Detect which cell encompasses the target text, then output its [X, Y] center coordinate. 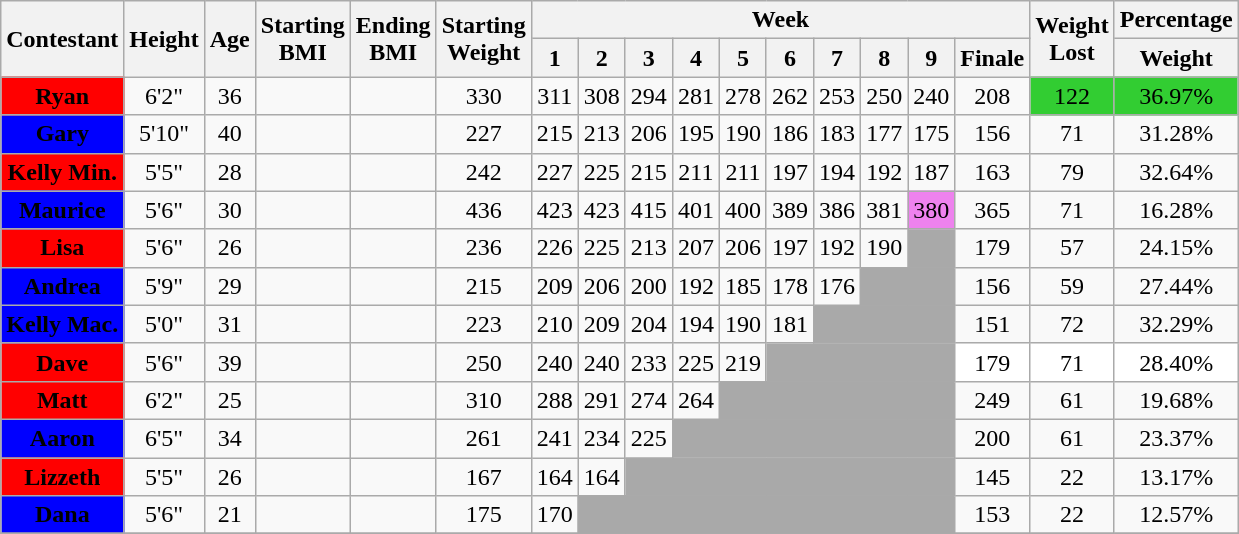
EndingBMI [393, 39]
233 [648, 362]
187 [932, 172]
288 [554, 400]
261 [484, 438]
Ryan [62, 96]
4 [696, 58]
5'10" [164, 134]
7 [838, 58]
151 [992, 324]
204 [648, 324]
39 [230, 362]
Weight [1176, 58]
264 [696, 400]
Gary [62, 134]
195 [696, 134]
436 [484, 210]
36.97% [1176, 96]
21 [230, 515]
Matt [62, 400]
178 [790, 286]
79 [1072, 172]
236 [484, 248]
31.28% [1176, 134]
167 [484, 477]
274 [648, 400]
253 [838, 96]
28 [230, 172]
278 [742, 96]
181 [790, 324]
31 [230, 324]
365 [992, 210]
Percentage [1176, 20]
29 [230, 286]
291 [602, 400]
Dave [62, 362]
28.40% [1176, 362]
208 [992, 96]
Age [230, 39]
Maurice [62, 210]
163 [992, 172]
Kelly Min. [62, 172]
24.15% [1176, 248]
176 [838, 286]
210 [554, 324]
386 [838, 210]
Week [780, 20]
WeightLost [1072, 39]
32.29% [1176, 324]
Lisa [62, 248]
186 [790, 134]
25 [230, 400]
330 [484, 96]
207 [696, 248]
153 [992, 515]
12.57% [1176, 515]
57 [1072, 248]
310 [484, 400]
223 [484, 324]
177 [884, 134]
Finale [992, 58]
Height [164, 39]
234 [602, 438]
6'5" [164, 438]
389 [790, 210]
226 [554, 248]
5'9" [164, 286]
19.68% [1176, 400]
2 [602, 58]
380 [932, 210]
Kelly Mac. [62, 324]
16.28% [1176, 210]
1 [554, 58]
36 [230, 96]
23.37% [1176, 438]
StartingBMI [302, 39]
40 [230, 134]
170 [554, 515]
34 [230, 438]
27.44% [1176, 286]
262 [790, 96]
30 [230, 210]
Andrea [62, 286]
5'0" [164, 324]
185 [742, 286]
32.64% [1176, 172]
122 [1072, 96]
183 [838, 134]
219 [742, 362]
381 [884, 210]
Lizzeth [62, 477]
Aaron [62, 438]
145 [992, 477]
308 [602, 96]
401 [696, 210]
Dana [62, 515]
72 [1072, 324]
6 [790, 58]
13.17% [1176, 477]
249 [992, 400]
59 [1072, 286]
8 [884, 58]
5 [742, 58]
311 [554, 96]
9 [932, 58]
281 [696, 96]
StartingWeight [484, 39]
242 [484, 172]
415 [648, 210]
Contestant [62, 39]
241 [554, 438]
400 [742, 210]
294 [648, 96]
3 [648, 58]
